Pinpoint the cell where the given text exists, returning its [x, y] midpoint coordinate. 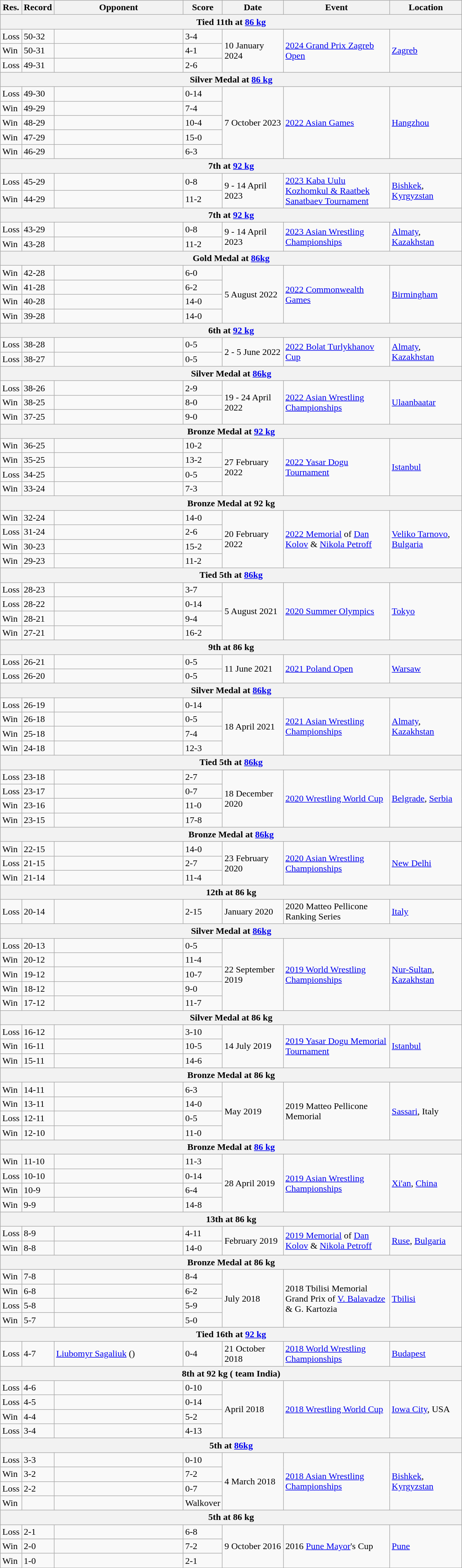
11-7 [203, 1003]
11-10 [38, 1162]
10 January 2024 [253, 51]
18 December 2020 [253, 798]
4-5 [38, 1402]
10-4 [203, 123]
38-25 [38, 402]
23-16 [38, 806]
20-13 [38, 946]
2 - 5 June 2022 [253, 352]
20 February 2022 [253, 539]
36-25 [38, 446]
22 September 2019 [253, 974]
Pune [426, 1546]
Bronze Medal at 86kg [231, 834]
44-29 [38, 199]
38-27 [38, 359]
2-0 [38, 1546]
Xi'an, China [426, 1183]
Hangzhou [426, 123]
Location [426, 8]
Gold Medal at 86kg [231, 258]
15-0 [203, 137]
2016 Pune Mayor's Cup [337, 1546]
Iowa City, USA [426, 1409]
Warsaw [426, 669]
2023 Asian Wrestling Championships [337, 237]
26-19 [38, 705]
2022 Commonwealth Games [337, 294]
January 2020 [253, 912]
35-25 [38, 460]
2018 Wrestling World Cup [337, 1409]
5-0 [203, 1320]
15-2 [203, 546]
8-0 [203, 402]
4-7 [38, 1354]
19-12 [38, 974]
5 August 2021 [253, 611]
12th at 86 kg [231, 892]
Ruse, Bulgaria [426, 1241]
2022 Memorial of Dan Kolov & Nikola Petroff [337, 539]
13th at 86 kg [231, 1219]
23-15 [38, 820]
34-25 [38, 474]
4-4 [38, 1417]
43-29 [38, 230]
May 2019 [253, 1111]
16-2 [203, 633]
2019 Memorial of Dan Kolov & Nikola Petroff [337, 1241]
28-23 [38, 590]
2019 Matteo Pellicone Memorial [337, 1111]
Tied 11th at 86 kg [231, 22]
3-10 [203, 1032]
4-11 [203, 1234]
38-28 [38, 345]
0-4 [203, 1354]
13-2 [203, 460]
9-9 [38, 1205]
2020 Summer Olympics [337, 611]
22-15 [38, 849]
11-3 [203, 1162]
10-10 [38, 1176]
Birmingham [426, 294]
9th at 86 kg [231, 647]
49-30 [38, 94]
27 February 2022 [253, 467]
Date [253, 8]
8-8 [38, 1248]
23-17 [38, 791]
2022 Asian Wrestling Championships [337, 402]
30-23 [38, 546]
26-20 [38, 676]
8-9 [38, 1234]
2020 Wrestling World Cup [337, 798]
15-11 [38, 1061]
32-24 [38, 518]
21 October 2018 [253, 1354]
28-22 [38, 604]
2-15 [203, 912]
16-11 [38, 1046]
47-29 [38, 137]
41-28 [38, 287]
2018 World Wrestling Championships [337, 1354]
2021 Asian Wrestling Championships [337, 726]
8-4 [203, 1277]
26-18 [38, 719]
Walkover [203, 1503]
Zagreb [426, 51]
Sassari, Italy [426, 1111]
17-8 [203, 820]
13-11 [38, 1104]
50-32 [38, 36]
2022 Yasar Dogu Tournament [337, 467]
42-28 [38, 273]
19 - 24 April 2022 [253, 402]
Nur-Sultan, Kazakhstan [426, 974]
11 June 2021 [253, 669]
33-24 [38, 489]
7-3 [203, 489]
3-3 [38, 1460]
Veliko Tarnovo, Bulgaria [426, 539]
2021 Poland Open [337, 669]
2022 Bolat Turlykhanov Cup [337, 352]
23 February 2020 [253, 863]
2018 Asian Wrestling Championships [337, 1481]
10-9 [38, 1190]
25-18 [38, 734]
23-18 [38, 777]
4-1 [203, 51]
New Delhi [426, 863]
2020 Matteo Pellicone Ranking Series [337, 912]
5 August 2022 [253, 294]
April 2018 [253, 1409]
Score [203, 8]
5-7 [38, 1320]
16-12 [38, 1032]
2019 Asian Wrestling Championships [337, 1183]
37-25 [38, 417]
Record [38, 8]
43-28 [38, 244]
5-2 [203, 1417]
Ulaanbaatar [426, 402]
10-2 [203, 446]
31-24 [38, 532]
18 April 2021 [253, 726]
7-8 [38, 1277]
Belgrade, Serbia [426, 798]
2019 Yasar Dogu Memorial Tournament [337, 1046]
40-28 [38, 302]
24-18 [38, 748]
45-29 [38, 182]
Italy [426, 912]
39-28 [38, 316]
12-11 [38, 1118]
1-0 [38, 1560]
July 2018 [253, 1298]
21-14 [38, 877]
4-6 [38, 1388]
February 2019 [253, 1241]
Res. [11, 8]
49-31 [38, 65]
8th at 92 kg ( team India) [231, 1373]
14-6 [203, 1061]
2018 Tbilisi Memorial Grand Prix of V. Balavadze & G. Kartozia [337, 1298]
17-12 [38, 1003]
2-2 [38, 1489]
5th at 86kg [231, 1445]
5-8 [38, 1305]
21-15 [38, 863]
12-10 [38, 1132]
2023 Kaba Uulu Kozhomkul & Raatbek Sanatbaev Tournament [337, 191]
14-11 [38, 1089]
20-12 [38, 960]
2-9 [203, 388]
27-21 [38, 633]
6-4 [203, 1190]
12-3 [203, 748]
2024 Grand Prix Zagreb Open [337, 51]
49-29 [38, 108]
Tbilisi [426, 1298]
18-12 [38, 989]
28-21 [38, 618]
3-2 [38, 1474]
Opponent [119, 8]
26-21 [38, 662]
4 March 2018 [253, 1481]
5th at 86 kg [231, 1517]
46-29 [38, 151]
38-26 [38, 388]
50-31 [38, 51]
48-29 [38, 123]
9-4 [203, 618]
2019 World Wrestling Championships [337, 974]
2020 Asian Wrestling Championships [337, 863]
28 April 2019 [253, 1183]
Tied 16th at 92 kg [231, 1334]
10-5 [203, 1046]
5-9 [203, 1305]
4-13 [203, 1431]
7 October 2023 [253, 123]
Tokyo [426, 611]
29-23 [38, 561]
9 October 2016 [253, 1546]
10-7 [203, 974]
6th at 92 kg [231, 330]
14 July 2019 [253, 1046]
14-8 [203, 1205]
6-0 [203, 273]
2022 Asian Games [337, 123]
Event [337, 8]
Budapest [426, 1354]
3-7 [203, 590]
20-14 [38, 912]
Liubomyr Sagaliuk () [119, 1354]
